Search for the cell housing the specified text and yield its (X, Y) center coordinate. 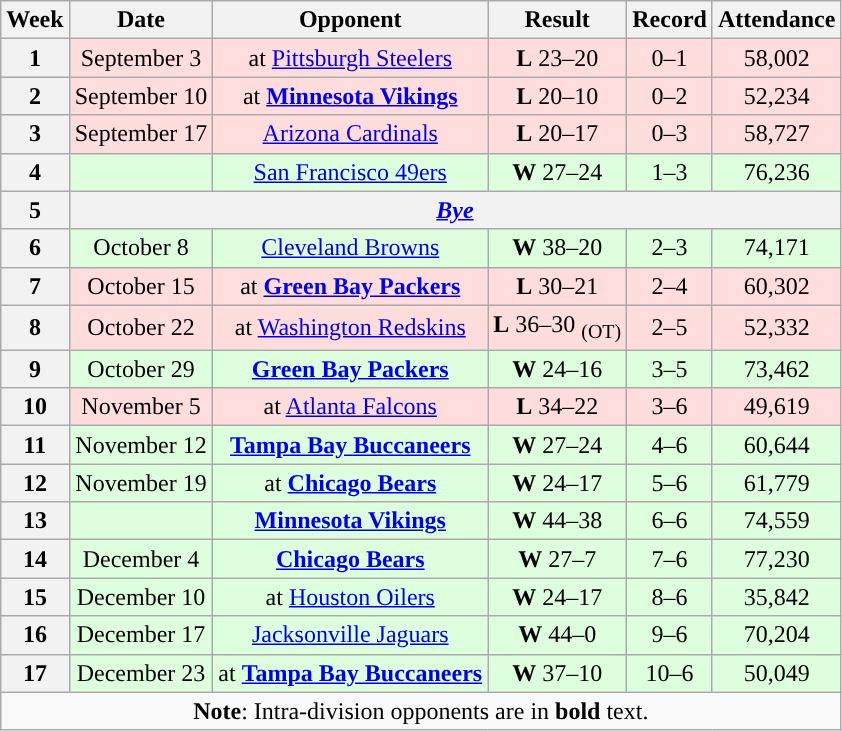
Bye (455, 210)
at Atlanta Falcons (350, 407)
16 (35, 635)
October 8 (141, 248)
W 38–20 (558, 248)
September 17 (141, 134)
77,230 (776, 559)
60,644 (776, 445)
W 37–10 (558, 673)
September 10 (141, 96)
4 (35, 172)
L 36–30 (OT) (558, 327)
at Pittsburgh Steelers (350, 58)
15 (35, 597)
58,727 (776, 134)
49,619 (776, 407)
9–6 (670, 635)
2–3 (670, 248)
October 22 (141, 327)
at Chicago Bears (350, 483)
Jacksonville Jaguars (350, 635)
14 (35, 559)
Week (35, 20)
at Houston Oilers (350, 597)
35,842 (776, 597)
74,171 (776, 248)
61,779 (776, 483)
at Minnesota Vikings (350, 96)
W 27–7 (558, 559)
L 34–22 (558, 407)
3 (35, 134)
74,559 (776, 521)
Result (558, 20)
November 5 (141, 407)
6 (35, 248)
November 12 (141, 445)
San Francisco 49ers (350, 172)
10 (35, 407)
0–3 (670, 134)
2–4 (670, 286)
7–6 (670, 559)
December 17 (141, 635)
Attendance (776, 20)
at Tampa Bay Buccaneers (350, 673)
73,462 (776, 369)
13 (35, 521)
at Green Bay Packers (350, 286)
2–5 (670, 327)
L 30–21 (558, 286)
60,302 (776, 286)
W 44–38 (558, 521)
10–6 (670, 673)
9 (35, 369)
Chicago Bears (350, 559)
8–6 (670, 597)
December 10 (141, 597)
1 (35, 58)
Record (670, 20)
Cleveland Browns (350, 248)
5–6 (670, 483)
3–6 (670, 407)
L 20–10 (558, 96)
W 24–16 (558, 369)
12 (35, 483)
58,002 (776, 58)
December 4 (141, 559)
6–6 (670, 521)
2 (35, 96)
L 20–17 (558, 134)
0–1 (670, 58)
October 15 (141, 286)
Arizona Cardinals (350, 134)
November 19 (141, 483)
Minnesota Vikings (350, 521)
1–3 (670, 172)
at Washington Redskins (350, 327)
7 (35, 286)
December 23 (141, 673)
0–2 (670, 96)
L 23–20 (558, 58)
Green Bay Packers (350, 369)
Note: Intra-division opponents are in bold text. (421, 711)
70,204 (776, 635)
5 (35, 210)
Date (141, 20)
Tampa Bay Buccaneers (350, 445)
W 44–0 (558, 635)
50,049 (776, 673)
76,236 (776, 172)
52,234 (776, 96)
3–5 (670, 369)
11 (35, 445)
17 (35, 673)
Opponent (350, 20)
4–6 (670, 445)
October 29 (141, 369)
52,332 (776, 327)
8 (35, 327)
September 3 (141, 58)
